Pinpoint the cell where the given text exists, returning its (x, y) midpoint coordinate. 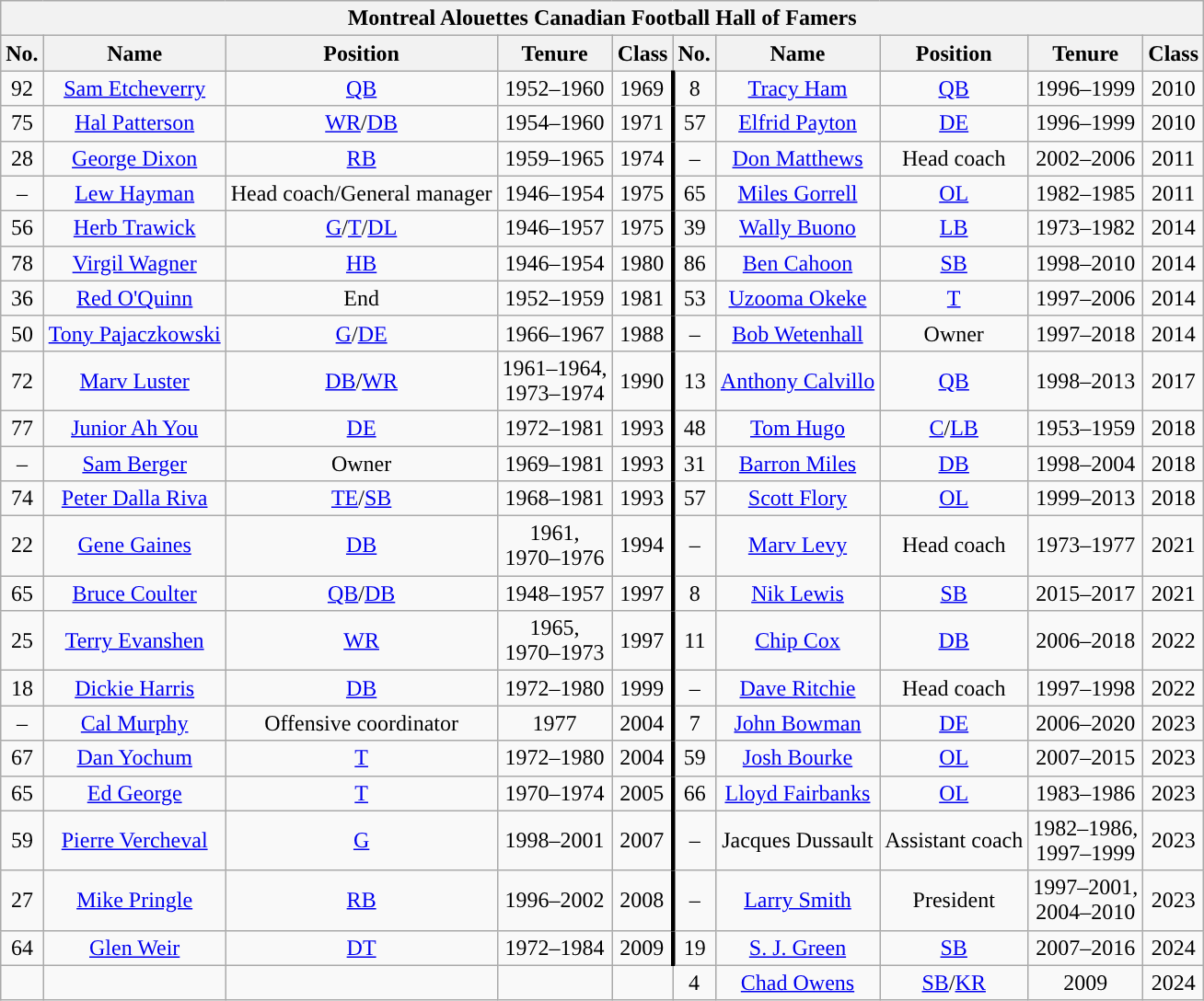
2007–2015 (1086, 758)
Cal Murphy (134, 723)
Head coach/General manager (361, 193)
2007 (643, 841)
Ben Cahoon (797, 263)
72 (22, 381)
36 (22, 298)
25 (22, 640)
1997–2006 (1086, 298)
86 (694, 263)
Dave Ritchie (797, 688)
28 (22, 158)
Wally Buono (797, 228)
1988 (643, 333)
Miles Gorrell (797, 193)
74 (22, 499)
27 (22, 900)
Tom Hugo (797, 428)
HB (361, 263)
Dickie Harris (134, 688)
Chad Owens (797, 983)
50 (22, 333)
13 (694, 381)
Sam Berger (134, 463)
S. J. Green (797, 948)
2007–2016 (1086, 948)
TE/SB (361, 499)
G/T/DL (361, 228)
1981 (643, 298)
19 (694, 948)
1983–1986 (1086, 793)
QB/DB (361, 593)
1997–2001,2004–2010 (1086, 900)
Lloyd Fairbanks (797, 793)
Sam Etcheverry (134, 88)
1948–1957 (554, 593)
1994 (643, 547)
Peter Dalla Riva (134, 499)
2008 (643, 900)
1998–2010 (1086, 263)
Chip Cox (797, 640)
18 (22, 688)
2002–2006 (1086, 158)
31 (694, 463)
1972–1981 (554, 428)
66 (694, 793)
Dan Yochum (134, 758)
George Dixon (134, 158)
Glen Weir (134, 948)
SB/KR (954, 983)
1998–2013 (1086, 381)
75 (22, 123)
Hal Patterson (134, 123)
Assistant coach (954, 841)
Virgil Wagner (134, 263)
4 (694, 983)
1970–1974 (554, 793)
Josh Bourke (797, 758)
Larry Smith (797, 900)
1969–1981 (554, 463)
DT (361, 948)
Tony Pajaczkowski (134, 333)
End (361, 298)
C/LB (954, 428)
Uzooma Okeke (797, 298)
11 (694, 640)
1966–1967 (554, 333)
1997–1998 (1086, 688)
Red O'Quinn (134, 298)
1996–2002 (554, 900)
1952–1960 (554, 88)
Pierre Vercheval (134, 841)
2006–2018 (1086, 640)
1969 (643, 88)
78 (22, 263)
1982–1985 (1086, 193)
92 (22, 88)
Offensive coordinator (361, 723)
2015–2017 (1086, 593)
Anthony Calvillo (797, 381)
1953–1959 (1086, 428)
Montreal Alouettes Canadian Football Hall of Famers (602, 18)
1973–1977 (1086, 547)
1974 (643, 158)
1999–2013 (1086, 499)
1946–1957 (554, 228)
53 (694, 298)
1961,1970–1976 (554, 547)
Nik Lewis (797, 593)
Don Matthews (797, 158)
Bruce Coulter (134, 593)
1959–1965 (554, 158)
1952–1959 (554, 298)
22 (22, 547)
1980 (643, 263)
1990 (643, 381)
1977 (554, 723)
77 (22, 428)
56 (22, 228)
7 (694, 723)
2006–2020 (1086, 723)
Lew Hayman (134, 193)
64 (22, 948)
G (361, 841)
Mike Pringle (134, 900)
1998–2001 (554, 841)
John Bowman (797, 723)
President (954, 900)
1968–1981 (554, 499)
DB/WR (361, 381)
39 (694, 228)
G/DE (361, 333)
Tracy Ham (797, 88)
Terry Evanshen (134, 640)
1973–1982 (1086, 228)
1998–2004 (1086, 463)
1965,1970–1973 (554, 640)
Scott Flory (797, 499)
Barron Miles (797, 463)
48 (694, 428)
Herb Trawick (134, 228)
2005 (643, 793)
Marv Luster (134, 381)
Elfrid Payton (797, 123)
WR/DB (361, 123)
1971 (643, 123)
1961–1964,1973–1974 (554, 381)
LB (954, 228)
WR (361, 640)
1982–1986,1997–1999 (1086, 841)
1972–1984 (554, 948)
Ed George (134, 793)
Jacques Dussault (797, 841)
Bob Wetenhall (797, 333)
1999 (643, 688)
2017 (1174, 381)
1954–1960 (554, 123)
Junior Ah You (134, 428)
1997–2018 (1086, 333)
Gene Gaines (134, 547)
67 (22, 758)
Marv Levy (797, 547)
